Locate the cell with the specified text and output its (X, Y) center coordinate. 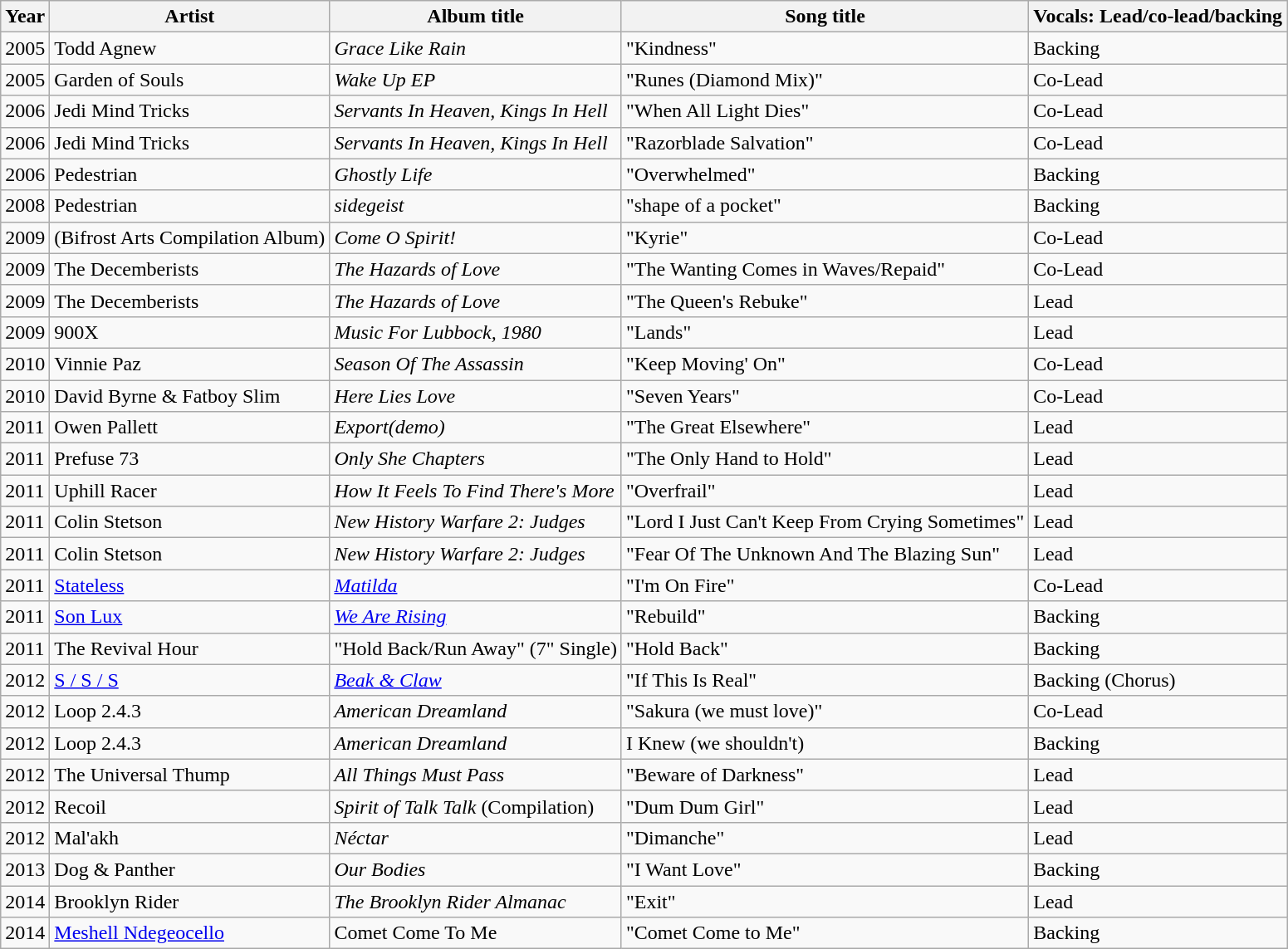
Vinnie Paz (189, 364)
"shape of a pocket" (825, 206)
"The Wanting Comes in Waves/Repaid" (825, 269)
2008 (25, 206)
Ghostly Life (476, 174)
"Lord I Just Can't Keep From Crying Sometimes" (825, 522)
Todd Agnew (189, 48)
Season Of The Assassin (476, 364)
Here Lies Love (476, 396)
"Comet Come to Me" (825, 933)
"I Want Love" (825, 869)
"Hold Back" (825, 648)
Song title (825, 17)
"Kyrie" (825, 237)
Brooklyn Rider (189, 901)
"Rebuild" (825, 617)
I Knew (we shouldn't) (825, 743)
Come O Spirit! (476, 237)
"Overwhelmed" (825, 174)
"Kindness" (825, 48)
Beak & Claw (476, 680)
Grace Like Rain (476, 48)
"Runes (Diamond Mix)" (825, 80)
"Exit" (825, 901)
"Hold Back/Run Away" (7" Single) (476, 648)
How It Feels To Find There's More (476, 491)
"Razorblade Salvation" (825, 143)
Dog & Panther (189, 869)
"Keep Moving' On" (825, 364)
"Sakura (we must love)" (825, 712)
"The Queen's Rebuke" (825, 301)
Meshell Ndegeocello (189, 933)
Owen Pallett (189, 428)
The Brooklyn Rider Almanac (476, 901)
Spirit of Talk Talk (Compilation) (476, 806)
Matilda (476, 585)
Backing (Chorus) (1158, 680)
"Dimanche" (825, 838)
David Byrne & Fatboy Slim (189, 396)
sidegeist (476, 206)
Album title (476, 17)
Export(demo) (476, 428)
We Are Rising (476, 617)
Garden of Souls (189, 80)
2013 (25, 869)
Stateless (189, 585)
Uphill Racer (189, 491)
Prefuse 73 (189, 459)
Music For Lubbock, 1980 (476, 332)
Son Lux (189, 617)
Néctar (476, 838)
Our Bodies (476, 869)
Mal'akh (189, 838)
Artist (189, 17)
900X (189, 332)
"Seven Years" (825, 396)
"Fear Of The Unknown And The Blazing Sun" (825, 554)
"I'm On Fire" (825, 585)
Comet Come To Me (476, 933)
Recoil (189, 806)
(Bifrost Arts Compilation Album) (189, 237)
"When All Light Dies" (825, 111)
The Revival Hour (189, 648)
"Beware of Darkness" (825, 775)
"Overfrail" (825, 491)
Year (25, 17)
All Things Must Pass (476, 775)
"If This Is Real" (825, 680)
The Universal Thump (189, 775)
"Lands" (825, 332)
Wake Up EP (476, 80)
"Dum Dum Girl" (825, 806)
Only She Chapters (476, 459)
S / S / S (189, 680)
Vocals: Lead/co-lead/backing (1158, 17)
"The Great Elsewhere" (825, 428)
"The Only Hand to Hold" (825, 459)
